Determine the [x, y] coordinate at the center of the cell enclosing the given text.  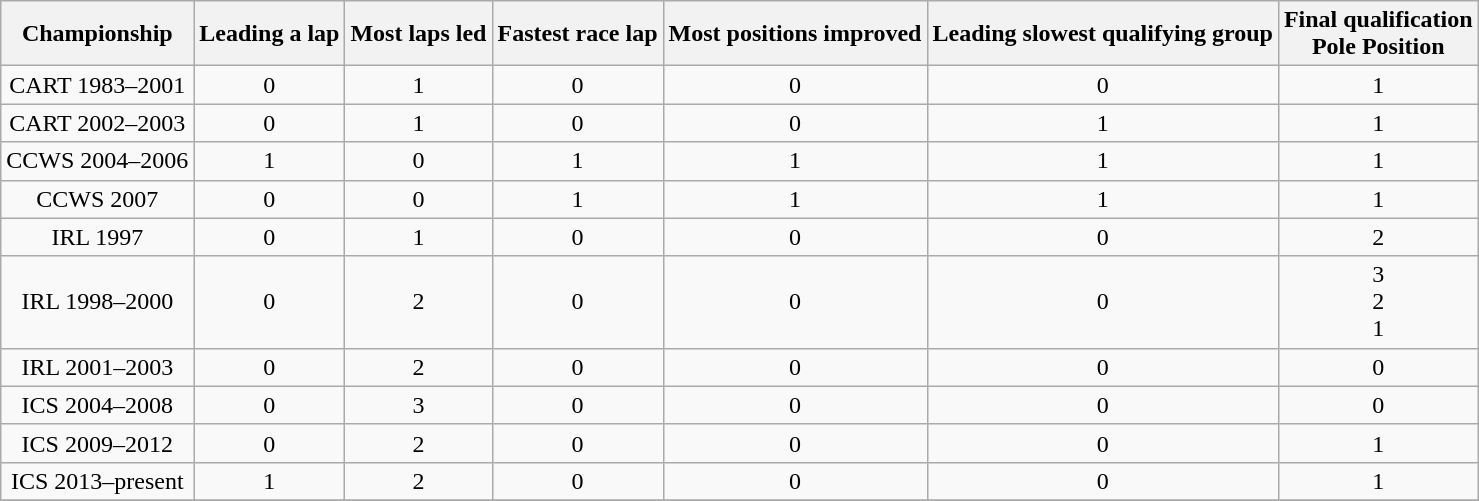
CART 2002–2003 [98, 123]
3 [418, 405]
Most positions improved [795, 34]
IRL 1998–2000 [98, 302]
ICS 2013–present [98, 481]
CART 1983–2001 [98, 85]
321 [1378, 302]
IRL 1997 [98, 237]
CCWS 2007 [98, 199]
IRL 2001–2003 [98, 367]
Fastest race lap [578, 34]
Leading a lap [270, 34]
Championship [98, 34]
CCWS 2004–2006 [98, 161]
Leading slowest qualifying group [1102, 34]
ICS 2004–2008 [98, 405]
Final qualificationPole Position [1378, 34]
Most laps led [418, 34]
ICS 2009–2012 [98, 443]
